From the cell containing the given text, extract its center point as (X, Y) coordinate. 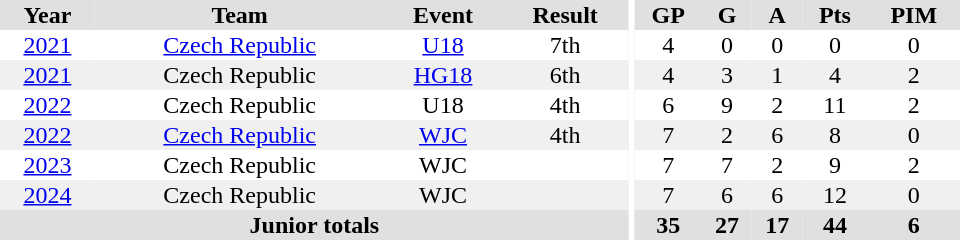
11 (834, 105)
35 (668, 225)
A (777, 15)
17 (777, 225)
Result (566, 15)
7th (566, 45)
HG18 (442, 75)
PIM (914, 15)
1 (777, 75)
Year (48, 15)
2024 (48, 195)
Event (442, 15)
12 (834, 195)
G (727, 15)
Pts (834, 15)
6th (566, 75)
Junior totals (314, 225)
27 (727, 225)
8 (834, 135)
44 (834, 225)
Team (240, 15)
2023 (48, 165)
GP (668, 15)
3 (727, 75)
